Return the (x, y) coordinate for the center point of the cell that contains the specified text.  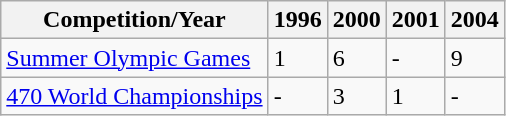
Competition/Year (134, 20)
1996 (298, 20)
2001 (416, 20)
9 (474, 58)
2000 (356, 20)
6 (356, 58)
470 World Championships (134, 96)
3 (356, 96)
2004 (474, 20)
Summer Olympic Games (134, 58)
